Scan for the cell matching the given text and deliver its [x, y] coordinate at center. 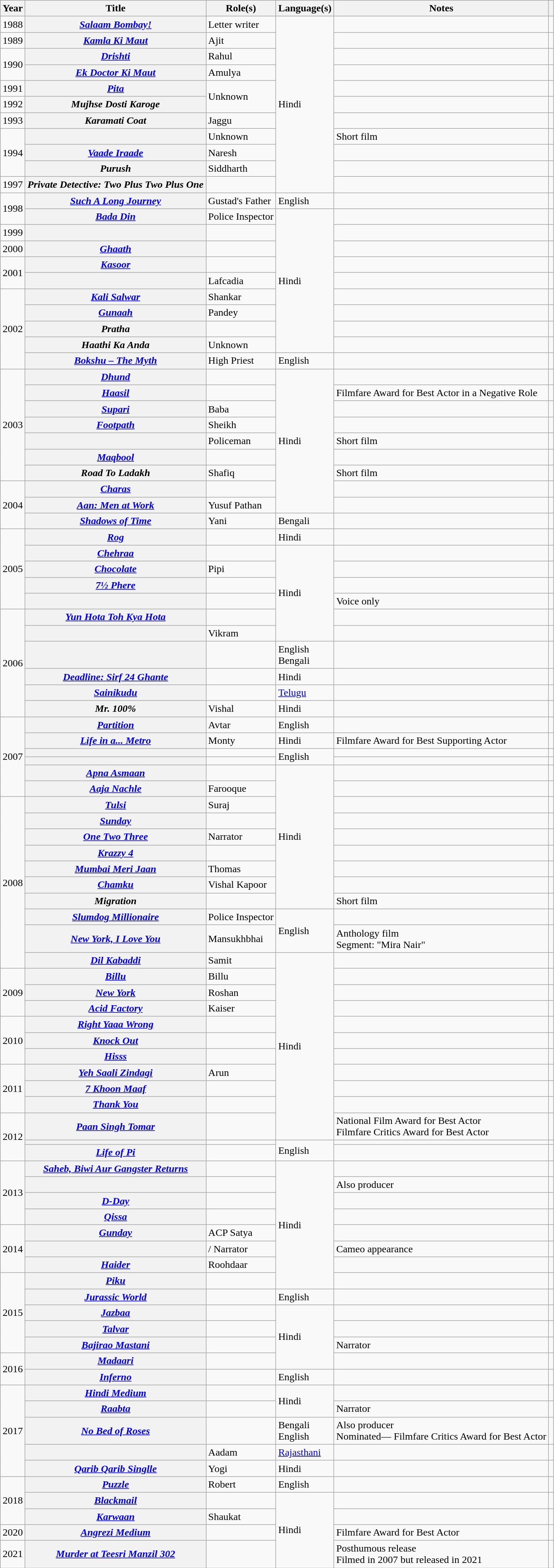
Sainikudu [115, 692]
Saheb, Biwi Aur Gangster Returns [115, 1169]
Rog [115, 537]
Filmfare Award for Best Actor [441, 1533]
Kamla Ki Maut [115, 40]
Suraj [241, 805]
2006 [13, 663]
Filmfare Award for Best Supporting Actor [441, 741]
Slumdog Millionaire [115, 917]
Partition [115, 724]
Karwaan [115, 1517]
Piku [115, 1281]
7½ Phere [115, 585]
Thomas [241, 869]
Aan: Men at Work [115, 505]
Yogi [241, 1468]
1997 [13, 184]
Bajirao Mastani [115, 1345]
2012 [13, 1137]
New York, I Love You [115, 939]
Policeman [241, 441]
Yusuf Pathan [241, 505]
Private Detective: Two Plus Two Plus One [115, 184]
Arun [241, 1073]
1994 [13, 152]
Supari [115, 409]
Year [13, 8]
Shafiq [241, 473]
Migration [115, 901]
Inferno [115, 1377]
Bada Din [115, 217]
Samit [241, 960]
2001 [13, 273]
Role(s) [241, 8]
2011 [13, 1089]
Cameo appearance [441, 1249]
Blackmail [115, 1500]
Madaari [115, 1361]
Letter writer [241, 24]
Filmfare Award for Best Actor in a Negative Role [441, 393]
Rahul [241, 56]
Dil Kabaddi [115, 960]
Mansukhbhai [241, 939]
Pandey [241, 313]
Posthumous releaseFilmed in 2007 but released in 2021 [441, 1554]
Pita [115, 88]
Kaiser [241, 1009]
Chamku [115, 885]
Shaukat [241, 1517]
Amulya [241, 72]
Haasil [115, 393]
Gustad's Father [241, 201]
Deadline: Sirf 24 Ghante [115, 676]
Aaja Nachle [115, 789]
Rajasthani [305, 1452]
Sheikh [241, 425]
Bokshu – The Myth [115, 361]
1993 [13, 120]
Ajit [241, 40]
Yun Hota Toh Kya Hota [115, 617]
Tulsi [115, 805]
Shankar [241, 297]
Siddharth [241, 168]
Kasoor [115, 265]
Title [115, 8]
2004 [13, 505]
2009 [13, 992]
Language(s) [305, 8]
Haathi Ka Anda [115, 345]
2020 [13, 1533]
Roshan [241, 992]
Avtar [241, 724]
2005 [13, 569]
Mr. 100% [115, 708]
Chocolate [115, 569]
Qissa [115, 1217]
Charas [115, 489]
1998 [13, 209]
2010 [13, 1041]
Yani [241, 521]
Haider [115, 1265]
1999 [13, 233]
Gunday [115, 1233]
2000 [13, 249]
Drishti [115, 56]
Raabta [115, 1409]
Pratha [115, 329]
2017 [13, 1430]
One Two Three [115, 837]
1989 [13, 40]
Bengali [305, 521]
Gunaah [115, 313]
Farooque [241, 789]
Vaade Iraade [115, 152]
Talvar [115, 1329]
Ghaath [115, 249]
2013 [13, 1193]
Mujhse Dosti Karoge [115, 104]
1992 [13, 104]
Notes [441, 8]
ACP Satya [241, 1233]
Thank You [115, 1105]
Jazbaa [115, 1313]
BengaliEnglish [305, 1430]
7 Khoon Maaf [115, 1089]
1991 [13, 88]
Vishal Kapoor [241, 885]
Kali Salwar [115, 297]
Maqbool [115, 457]
Dhund [115, 377]
D-Day [115, 1201]
Sunday [115, 821]
2003 [13, 425]
Pipi [241, 569]
National Film Award for Best ActorFilmfare Critics Award for Best Actor [441, 1126]
Karamati Coat [115, 120]
Right Yaaa Wrong [115, 1025]
Chehraa [115, 553]
Vishal [241, 708]
2014 [13, 1249]
Apna Asmaan [115, 773]
Shadows of Time [115, 521]
Vikram [241, 633]
Aadam [241, 1452]
Murder at Teesri Manzil 302 [115, 1554]
Hisss [115, 1057]
High Priest [241, 361]
Baba [241, 409]
New York [115, 992]
2016 [13, 1369]
2018 [13, 1500]
Such A Long Journey [115, 201]
Life in a... Metro [115, 741]
1988 [13, 24]
Telugu [305, 692]
No Bed of Roses [115, 1430]
Roohdaar [241, 1265]
Jaggu [241, 120]
2021 [13, 1554]
Lafcadia [241, 281]
Yeh Saali Zindagi [115, 1073]
Angrezi Medium [115, 1533]
Anthology filmSegment: "Mira Nair" [441, 939]
Knock Out [115, 1041]
Naresh [241, 152]
2015 [13, 1313]
1990 [13, 64]
Also producer [441, 1185]
2007 [13, 756]
Ek Doctor Ki Maut [115, 72]
2008 [13, 883]
Salaam Bombay! [115, 24]
/ Narrator [241, 1249]
Purush [115, 168]
Acid Factory [115, 1009]
Paan Singh Tomar [115, 1126]
Robert [241, 1484]
Footpath [115, 425]
Voice only [441, 601]
Mumbai Meri Jaan [115, 869]
Qarib Qarib Singlle [115, 1468]
Hindi Medium [115, 1393]
Puzzle [115, 1484]
Jurassic World [115, 1297]
Also producerNominated— Filmfare Critics Award for Best Actor [441, 1430]
2002 [13, 329]
Monty [241, 741]
Life of Pi [115, 1153]
Road To Ladakh [115, 473]
Krazzy 4 [115, 853]
EnglishBengali [305, 655]
